Identify which cell holds the provided text, then report its [X, Y] central coordinate. 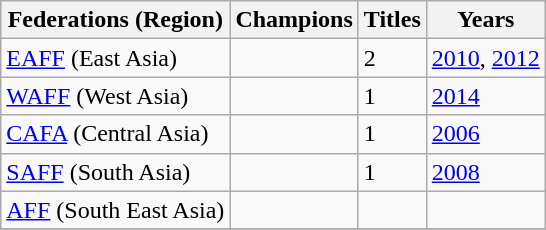
Federations (Region) [116, 20]
WAFF (West Asia) [116, 96]
Titles [392, 20]
Champions [294, 20]
2014 [486, 96]
2006 [486, 134]
SAFF (South Asia) [116, 172]
2008 [486, 172]
2 [392, 58]
2010, 2012 [486, 58]
Years [486, 20]
CAFA (Central Asia) [116, 134]
EAFF (East Asia) [116, 58]
AFF (South East Asia) [116, 210]
